Find where the given text appears and provide that cell's center as [x, y] coordinate. 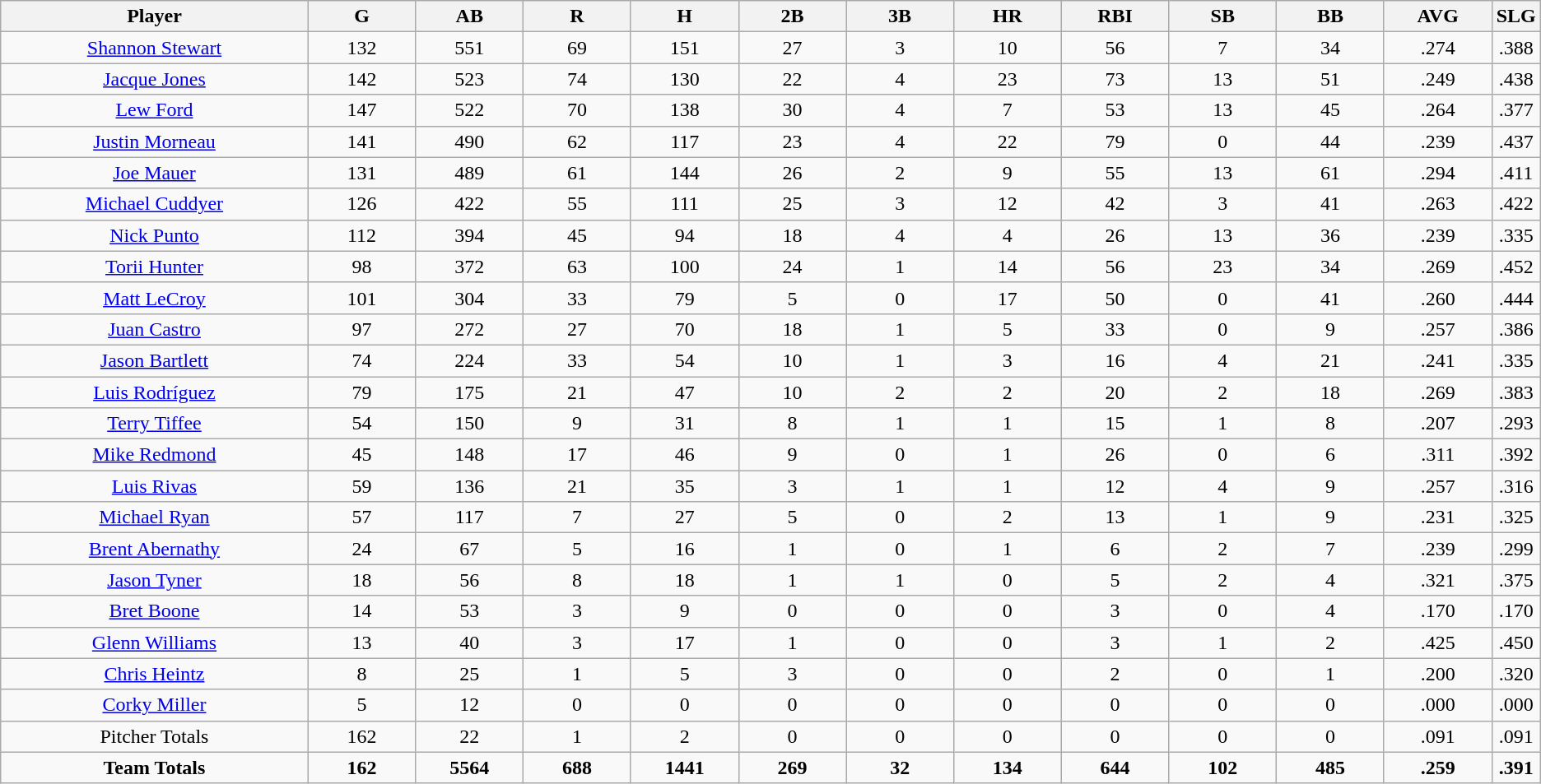
.263 [1437, 204]
.388 [1516, 48]
.207 [1437, 424]
Shannon Stewart [155, 48]
.437 [1516, 141]
20 [1115, 392]
.392 [1516, 455]
.450 [1516, 643]
Corky Miller [155, 705]
63 [578, 267]
.320 [1516, 674]
AVG [1437, 16]
688 [578, 768]
.375 [1516, 580]
111 [685, 204]
102 [1223, 768]
2B [792, 16]
144 [685, 173]
150 [469, 424]
Bret Boone [155, 611]
131 [362, 173]
Luis Rivas [155, 486]
.274 [1437, 48]
.383 [1516, 392]
136 [469, 486]
67 [469, 549]
.438 [1516, 79]
Glenn Williams [155, 643]
SLG [1516, 16]
.391 [1516, 768]
50 [1115, 298]
Justin Morneau [155, 141]
Mike Redmond [155, 455]
489 [469, 173]
R [578, 16]
.444 [1516, 298]
97 [362, 329]
G [362, 16]
Joe Mauer [155, 173]
Brent Abernathy [155, 549]
138 [685, 110]
36 [1330, 235]
.259 [1437, 768]
.200 [1437, 674]
Terry Tiffee [155, 424]
44 [1330, 141]
.264 [1437, 110]
132 [362, 48]
394 [469, 235]
3B [901, 16]
42 [1115, 204]
Chris Heintz [155, 674]
59 [362, 486]
Michael Cuddyer [155, 204]
151 [685, 48]
94 [685, 235]
.411 [1516, 173]
422 [469, 204]
522 [469, 110]
.452 [1516, 267]
372 [469, 267]
57 [362, 517]
15 [1115, 424]
147 [362, 110]
485 [1330, 768]
BB [1330, 16]
47 [685, 392]
40 [469, 643]
.321 [1437, 580]
126 [362, 204]
RBI [1115, 16]
30 [792, 110]
HR [1008, 16]
141 [362, 141]
Michael Ryan [155, 517]
272 [469, 329]
Nick Punto [155, 235]
304 [469, 298]
.386 [1516, 329]
112 [362, 235]
46 [685, 455]
.294 [1437, 173]
73 [1115, 79]
Jason Bartlett [155, 360]
Team Totals [155, 768]
523 [469, 79]
148 [469, 455]
Player [155, 16]
31 [685, 424]
Torii Hunter [155, 267]
Pitcher Totals [155, 736]
1441 [685, 768]
.311 [1437, 455]
Juan Castro [155, 329]
101 [362, 298]
H [685, 16]
AB [469, 16]
175 [469, 392]
.377 [1516, 110]
51 [1330, 79]
224 [469, 360]
Luis Rodríguez [155, 392]
269 [792, 768]
490 [469, 141]
98 [362, 267]
.231 [1437, 517]
.425 [1437, 643]
69 [578, 48]
35 [685, 486]
32 [901, 768]
SB [1223, 16]
Jacque Jones [155, 79]
.260 [1437, 298]
134 [1008, 768]
130 [685, 79]
142 [362, 79]
551 [469, 48]
644 [1115, 768]
Matt LeCroy [155, 298]
Jason Tyner [155, 580]
.325 [1516, 517]
62 [578, 141]
Lew Ford [155, 110]
.422 [1516, 204]
.241 [1437, 360]
.299 [1516, 549]
.293 [1516, 424]
.316 [1516, 486]
5564 [469, 768]
.249 [1437, 79]
100 [685, 267]
